From the cell containing the given text, extract its center point as (X, Y) coordinate. 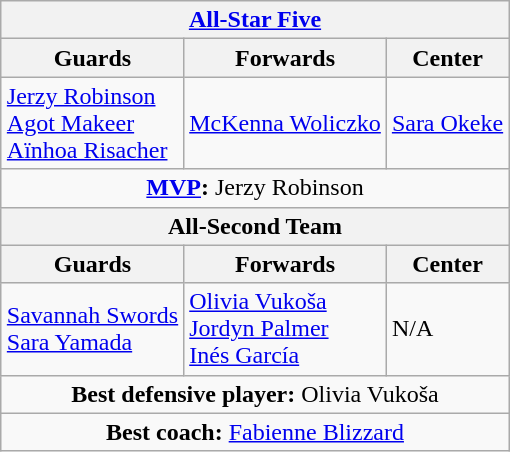
Jerzy Robinson Agot Makeer Aïnhoa Risacher (92, 123)
McKenna Woliczko (286, 123)
All-Star Five (254, 20)
N/A (447, 329)
All-Second Team (254, 226)
Sara Okeke (447, 123)
MVP: Jerzy Robinson (254, 188)
Savannah Swords Sara Yamada (92, 329)
Olivia Vukoša Jordyn Palmer Inés García (286, 329)
Best defensive player: Olivia Vukoša (254, 394)
Best coach: Fabienne Blizzard (254, 432)
